Search for the cell housing the specified text and yield its (X, Y) center coordinate. 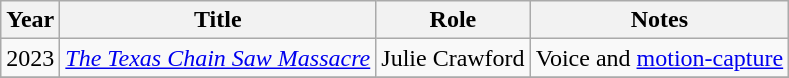
Role (453, 20)
Voice and motion-capture (660, 58)
2023 (30, 58)
The Texas Chain Saw Massacre (218, 58)
Year (30, 20)
Julie Crawford (453, 58)
Title (218, 20)
Notes (660, 20)
